Find where the given text appears and provide that cell's center as (X, Y) coordinate. 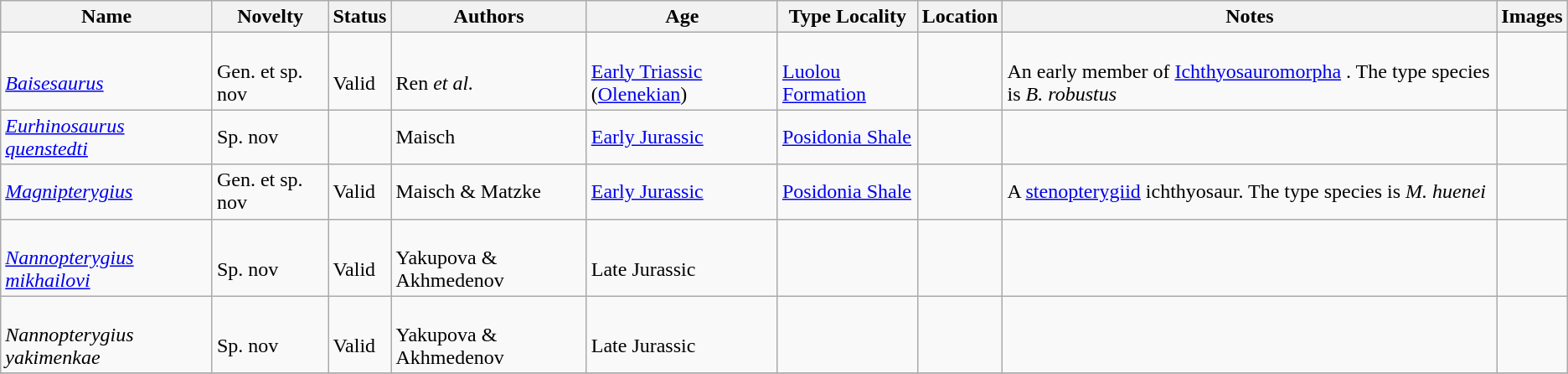
Magnipterygius (107, 191)
Age (682, 17)
Eurhinosaurus quenstedti (107, 138)
Maisch (489, 138)
Novelty (270, 17)
Images (1532, 17)
Notes (1250, 17)
Baisesaurus (107, 71)
Maisch & Matzke (489, 191)
Location (960, 17)
Ren et al. (489, 71)
Name (107, 17)
An early member of Ichthyosauromorpha . The type species is B. robustus (1250, 71)
Type Locality (848, 17)
Nannopterygius mikhailovi (107, 257)
Authors (489, 17)
Nannopterygius yakimenkae (107, 335)
A stenopterygiid ichthyosaur. The type species is M. huenei (1250, 191)
Early Triassic (Olenekian) (682, 71)
Luolou Formation (848, 71)
Status (360, 17)
